From the cell containing the given text, extract its center point as [X, Y] coordinate. 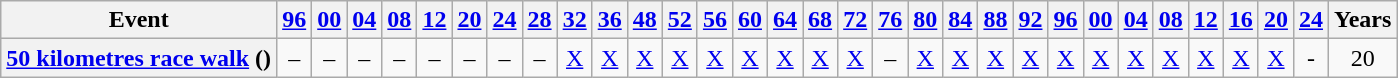
Years [1363, 20]
50 kilometres race walk () [139, 58]
84 [960, 20]
36 [610, 20]
80 [926, 20]
92 [1030, 20]
48 [644, 20]
60 [750, 20]
88 [996, 20]
16 [1240, 20]
56 [714, 20]
32 [574, 20]
- [1310, 58]
28 [540, 20]
52 [680, 20]
68 [820, 20]
76 [890, 20]
72 [856, 20]
Event [139, 20]
64 [786, 20]
